Detect which cell encompasses the target text, then output its (x, y) center coordinate. 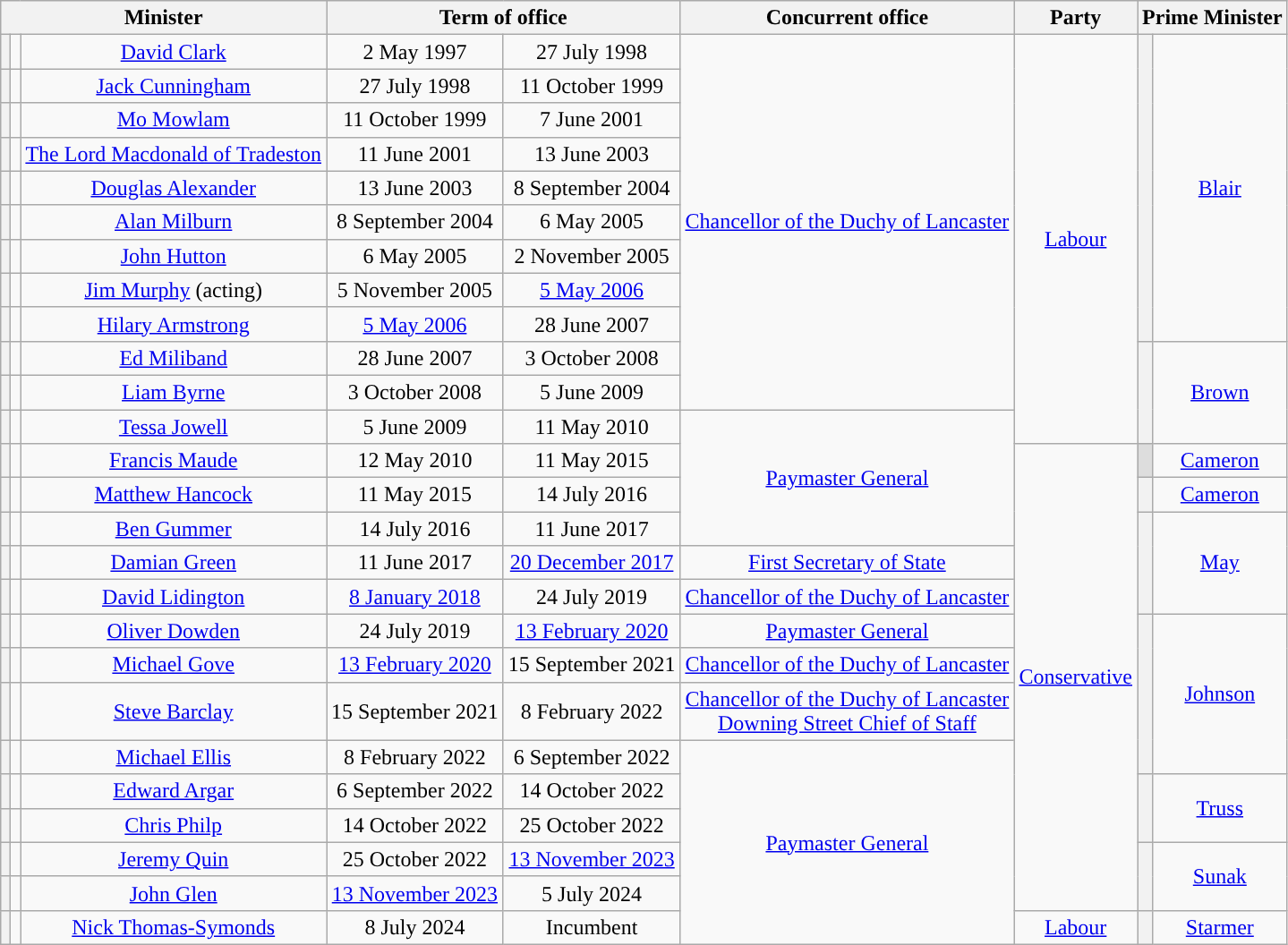
Francis Maude (174, 461)
Nick Thomas-Symonds (174, 927)
Jim Murphy (acting) (174, 290)
7 June 2001 (592, 120)
Hilary Armstrong (174, 324)
Blair (1219, 188)
Jack Cunningham (174, 86)
Truss (1219, 808)
Starmer (1219, 927)
John Glen (174, 893)
David Clark (174, 52)
Tessa Jowell (174, 427)
2 May 1997 (415, 52)
Chris Philp (174, 825)
Michael Gove (174, 665)
Incumbent (592, 927)
Chancellor of the Duchy of LancasterDowning Street Chief of Staff (847, 711)
Minister (164, 18)
20 December 2017 (592, 563)
11 May 2010 (592, 427)
5 November 2005 (415, 290)
8 January 2018 (415, 597)
12 May 2010 (415, 461)
Michael Ellis (174, 757)
Edward Argar (174, 791)
The Lord Macdonald of Tradeston (174, 154)
Ben Gummer (174, 529)
5 July 2024 (592, 893)
Alan Milburn (174, 222)
First Secretary of State (847, 563)
Term of office (503, 18)
Liam Byrne (174, 392)
Johnson (1219, 694)
Party (1076, 18)
Douglas Alexander (174, 188)
Mo Mowlam (174, 120)
Matthew Hancock (174, 495)
John Hutton (174, 256)
Oliver Dowden (174, 631)
May (1219, 563)
Jeremy Quin (174, 859)
Steve Barclay (174, 711)
Damian Green (174, 563)
8 July 2024 (415, 927)
Brown (1219, 392)
Prime Minister (1213, 18)
Concurrent office (847, 18)
2 November 2005 (592, 256)
David Lidington (174, 597)
Sunak (1219, 876)
Conservative (1076, 677)
Ed Miliband (174, 358)
11 June 2001 (415, 154)
